For the text-containing cell, return its midpoint in (x, y) coordinate format. 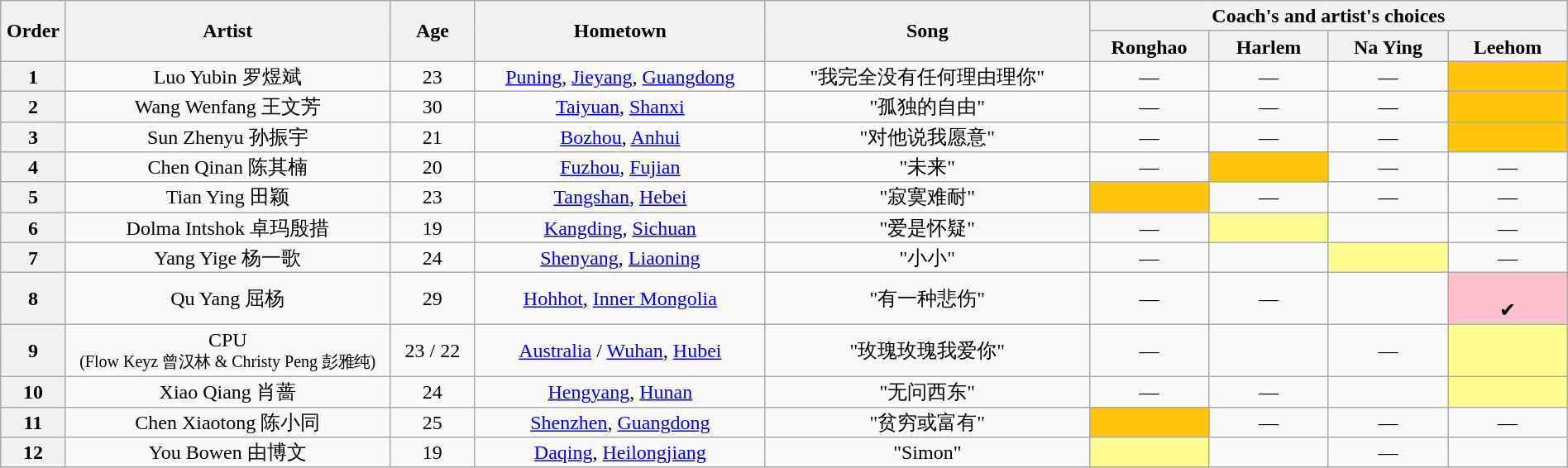
3 (33, 137)
Kangding, Sichuan (620, 228)
Coach's and artist's choices (1328, 17)
Qu Yang 屈杨 (227, 298)
4 (33, 167)
11 (33, 422)
21 (432, 137)
"未来" (927, 167)
Australia / Wuhan, Hubei (620, 351)
"我完全没有任何理由理你" (927, 76)
Chen Xiaotong 陈小同 (227, 422)
Hometown (620, 31)
"寂寞难耐" (927, 197)
Hohhot, Inner Mongolia (620, 298)
"Simon" (927, 453)
"小小" (927, 258)
29 (432, 298)
10 (33, 392)
"孤独的自由" (927, 106)
Puning, Jieyang, Guangdong (620, 76)
CPU(Flow Keyz 曾汉林 & Christy Peng 彭雅纯) (227, 351)
"对他说我愿意" (927, 137)
✔ (1508, 298)
6 (33, 228)
Taiyuan, Shanxi (620, 106)
"玫瑰玫瑰我爱你" (927, 351)
30 (432, 106)
Hengyang, Hunan (620, 392)
Yang Yige 杨一歌 (227, 258)
Xiao Qiang 肖蔷 (227, 392)
Chen Qinan 陈其楠 (227, 167)
Dolma Intshok 卓玛殷措 (227, 228)
1 (33, 76)
23 / 22 (432, 351)
12 (33, 453)
Sun Zhenyu 孙振宇 (227, 137)
Wang Wenfang 王文芳 (227, 106)
"爱是怀疑" (927, 228)
Ronghao (1149, 46)
Shenyang, Liaoning (620, 258)
8 (33, 298)
Leehom (1508, 46)
2 (33, 106)
Shenzhen, Guangdong (620, 422)
Harlem (1269, 46)
Bozhou, Anhui (620, 137)
5 (33, 197)
Luo Yubin 罗煜斌 (227, 76)
Daqing, Heilongjiang (620, 453)
You Bowen 由博文 (227, 453)
20 (432, 167)
Age (432, 31)
Tian Ying 田颖 (227, 197)
7 (33, 258)
Artist (227, 31)
Fuzhou, Fujian (620, 167)
"贫穷或富有" (927, 422)
25 (432, 422)
Song (927, 31)
9 (33, 351)
"有一种悲伤" (927, 298)
Tangshan, Hebei (620, 197)
Na Ying (1388, 46)
Order (33, 31)
"无问西东" (927, 392)
